Identify which cell holds the provided text, then report its (x, y) central coordinate. 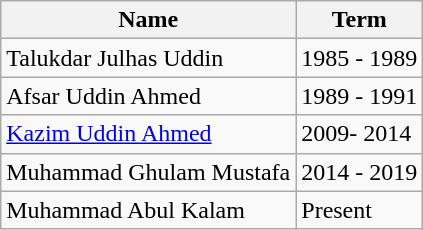
2014 - 2019 (360, 172)
Talukdar Julhas Uddin (148, 58)
1985 - 1989 (360, 58)
Present (360, 210)
1989 - 1991 (360, 96)
2009- 2014 (360, 134)
Muhammad Ghulam Mustafa (148, 172)
Kazim Uddin Ahmed (148, 134)
Muhammad Abul Kalam (148, 210)
Afsar Uddin Ahmed (148, 96)
Name (148, 20)
Term (360, 20)
